Extract the [X, Y] coordinate from the center of the cell holding the provided text.  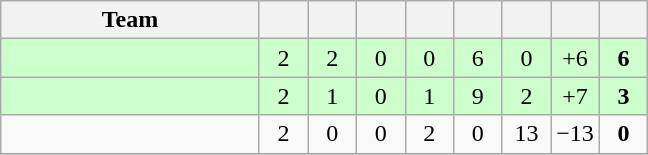
−13 [576, 134]
9 [478, 96]
Team [130, 20]
+6 [576, 58]
3 [624, 96]
+7 [576, 96]
13 [526, 134]
